Scan for the cell matching the given text and deliver its [X, Y] coordinate at center. 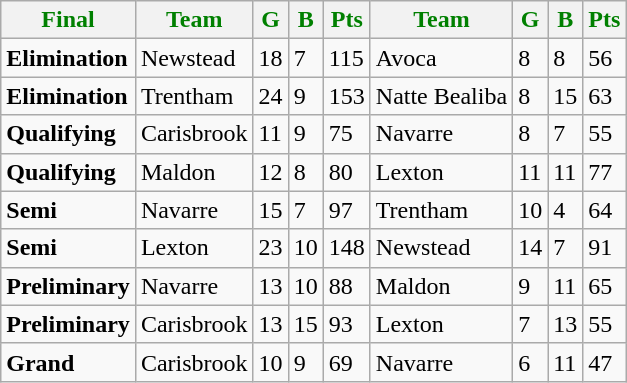
18 [270, 58]
47 [604, 362]
88 [346, 286]
80 [346, 172]
153 [346, 96]
4 [566, 210]
Final [68, 20]
65 [604, 286]
Grand [68, 362]
Natte Bealiba [441, 96]
69 [346, 362]
24 [270, 96]
77 [604, 172]
Avoca [441, 58]
23 [270, 248]
56 [604, 58]
63 [604, 96]
115 [346, 58]
6 [530, 362]
91 [604, 248]
75 [346, 134]
148 [346, 248]
12 [270, 172]
97 [346, 210]
64 [604, 210]
14 [530, 248]
93 [346, 324]
